Output the (x, y) coordinate of the center of the cell containing the given text.  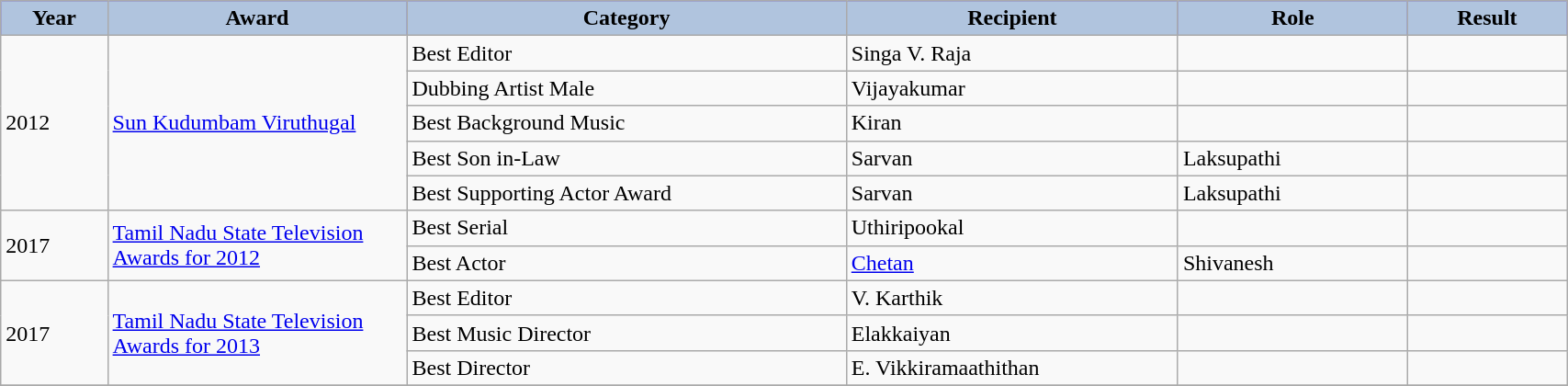
Best Director (626, 368)
Best Serial (626, 228)
E. Vikkiramaathithan (1012, 368)
Vijayakumar (1012, 88)
Kiran (1012, 123)
Best Actor (626, 263)
Chetan (1012, 263)
Result (1487, 18)
Best Music Director (626, 333)
Singa V. Raja (1012, 53)
Uthiripookal (1012, 228)
Role (1292, 18)
Elakkaiyan (1012, 333)
Best Son in-Law (626, 158)
Sun Kudumbam Viruthugal (257, 123)
Best Background Music (626, 123)
Recipient (1012, 18)
Dubbing Artist Male (626, 88)
2012 (54, 123)
Year (54, 18)
V. Karthik (1012, 298)
Best Supporting Actor Award (626, 193)
Tamil Nadu State Television Awards for 2013 (257, 333)
Award (257, 18)
Shivanesh (1292, 263)
Category (626, 18)
Tamil Nadu State Television Awards for 2012 (257, 245)
